Locate the cell with the specified text and output its (X, Y) center coordinate. 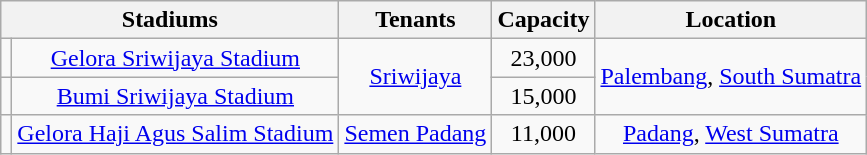
Gelora Sriwijaya Stadium (176, 58)
Padang, West Sumatra (731, 134)
Gelora Haji Agus Salim Stadium (176, 134)
11,000 (544, 134)
Palembang, South Sumatra (731, 77)
Capacity (544, 20)
Location (731, 20)
Stadiums (170, 20)
15,000 (544, 96)
Tenants (416, 20)
23,000 (544, 58)
Bumi Sriwijaya Stadium (176, 96)
Sriwijaya (416, 77)
Semen Padang (416, 134)
